Return (X, Y) of the center of cell containing provided text 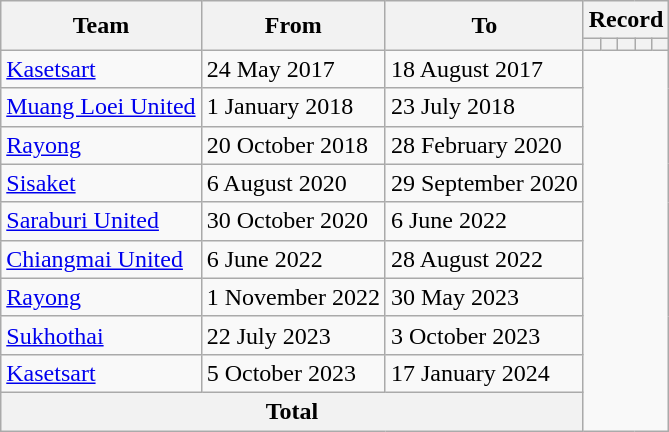
1 November 2022 (293, 297)
18 August 2017 (484, 69)
30 May 2023 (484, 297)
Total (292, 411)
28 August 2022 (484, 259)
Saraburi United (101, 221)
1 January 2018 (293, 107)
To (484, 26)
From (293, 26)
6 August 2020 (293, 183)
Sisaket (101, 183)
Chiangmai United (101, 259)
17 January 2024 (484, 373)
Muang Loei United (101, 107)
30 October 2020 (293, 221)
Record (626, 20)
3 October 2023 (484, 335)
20 October 2018 (293, 145)
28 February 2020 (484, 145)
22 July 2023 (293, 335)
Sukhothai (101, 335)
29 September 2020 (484, 183)
24 May 2017 (293, 69)
23 July 2018 (484, 107)
5 October 2023 (293, 373)
Team (101, 26)
